Output the (X, Y) coordinate of the center of the cell containing the given text.  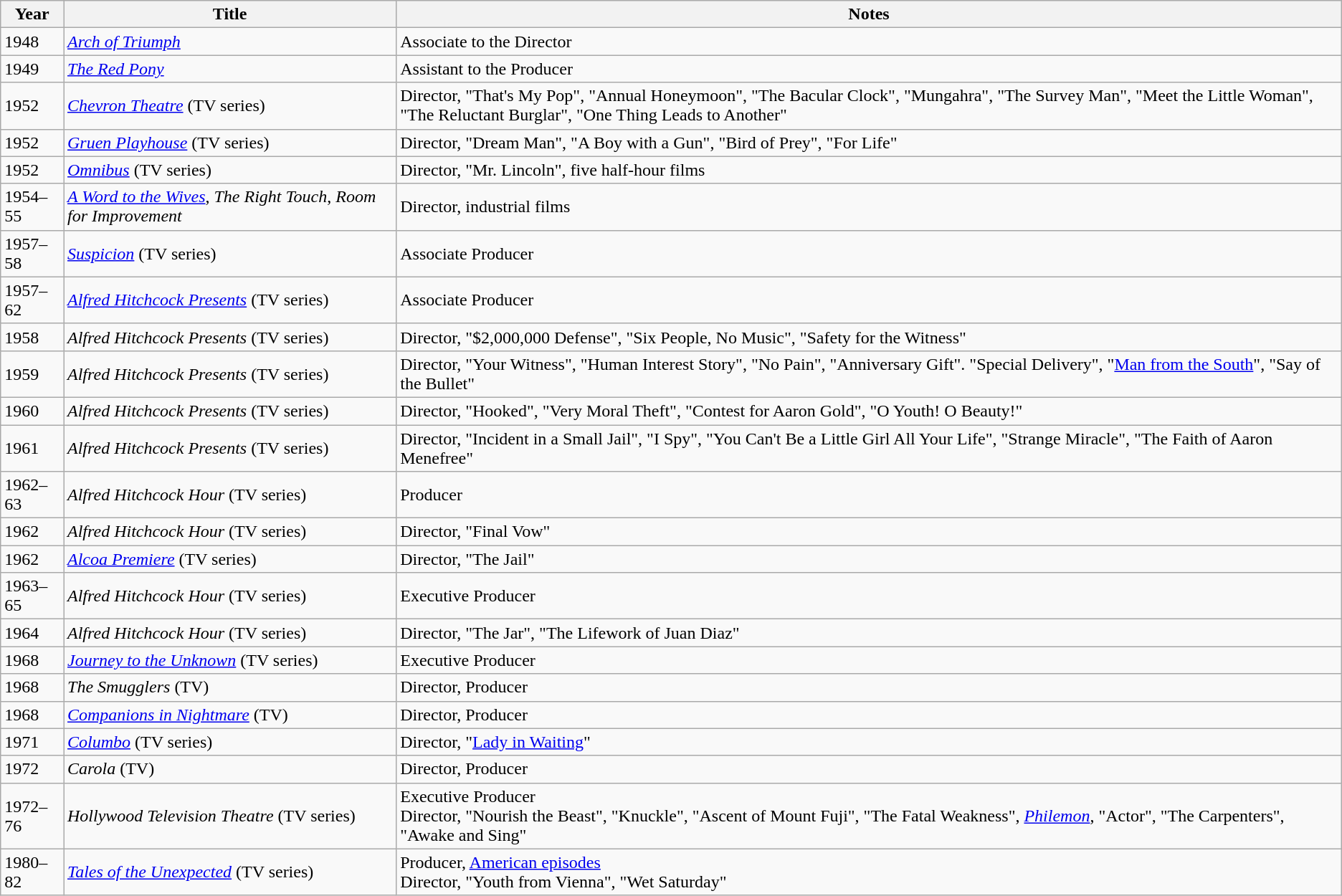
Chevron Theatre (TV series) (229, 106)
Director, "$2,000,000 Defense", "Six People, No Music", "Safety for the Witness" (869, 337)
1972–76 (32, 816)
Arch of Triumph (229, 42)
Director, "The Jar", "The Lifework of Juan Diaz" (869, 633)
Carola (TV) (229, 769)
Assistant to the Producer (869, 69)
1954–55 (32, 206)
Alcoa Premiere (TV series) (229, 559)
A Word to the Wives, The Right Touch, Room for Improvement (229, 206)
The Smugglers (TV) (229, 687)
Suspicion (TV series) (229, 254)
Director, "Mr. Lincoln", five half-hour films (869, 170)
Director, "Hooked", "Very Moral Theft", "Contest for Aaron Gold", "O Youth! O Beauty!" (869, 411)
Notes (869, 14)
Director, "Dream Man", "A Boy with a Gun", "Bird of Prey", "For Life" (869, 143)
1963–65 (32, 596)
1957–62 (32, 300)
1949 (32, 69)
Director, "The Jail" (869, 559)
Title (229, 14)
1964 (32, 633)
Director, "Lady in Waiting" (869, 742)
Tales of the Unexpected (TV series) (229, 872)
1959 (32, 374)
Companions in Nightmare (TV) (229, 715)
Producer (869, 495)
1957–58 (32, 254)
1962–63 (32, 495)
Director, "Incident in a Small Jail", "I Spy", "You Can't Be a Little Girl All Your Life", "Strange Miracle", "The Faith of Aaron Menefree" (869, 447)
Director, "Final Vow" (869, 532)
Journey to the Unknown (TV series) (229, 660)
1961 (32, 447)
Associate to the Director (869, 42)
Columbo (TV series) (229, 742)
Gruen Playhouse (TV series) (229, 143)
The Red Pony (229, 69)
Director, "Your Witness", "Human Interest Story", "No Pain", "Anniversary Gift". "Special Delivery", "Man from the South", "Say of the Bullet" (869, 374)
1960 (32, 411)
Producer, American episodesDirector, "Youth from Vienna", "Wet Saturday" (869, 872)
Omnibus (TV series) (229, 170)
Year (32, 14)
1971 (32, 742)
1980–82 (32, 872)
1948 (32, 42)
1972 (32, 769)
Director, industrial films (869, 206)
Hollywood Television Theatre (TV series) (229, 816)
1958 (32, 337)
